Locate the cell with the specified text and output its [X, Y] center coordinate. 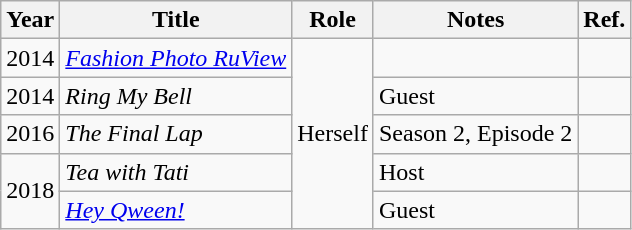
Notes [475, 20]
Fashion Photo RuView [176, 58]
Season 2, Episode 2 [475, 134]
Hey Qween! [176, 210]
Year [30, 20]
Host [475, 172]
Tea with Tati [176, 172]
Title [176, 20]
Herself [333, 134]
2016 [30, 134]
Ref. [604, 20]
Role [333, 20]
2018 [30, 191]
The Final Lap [176, 134]
Ring My Bell [176, 96]
